Determine the [X, Y] coordinate at the center of the cell enclosing the given text.  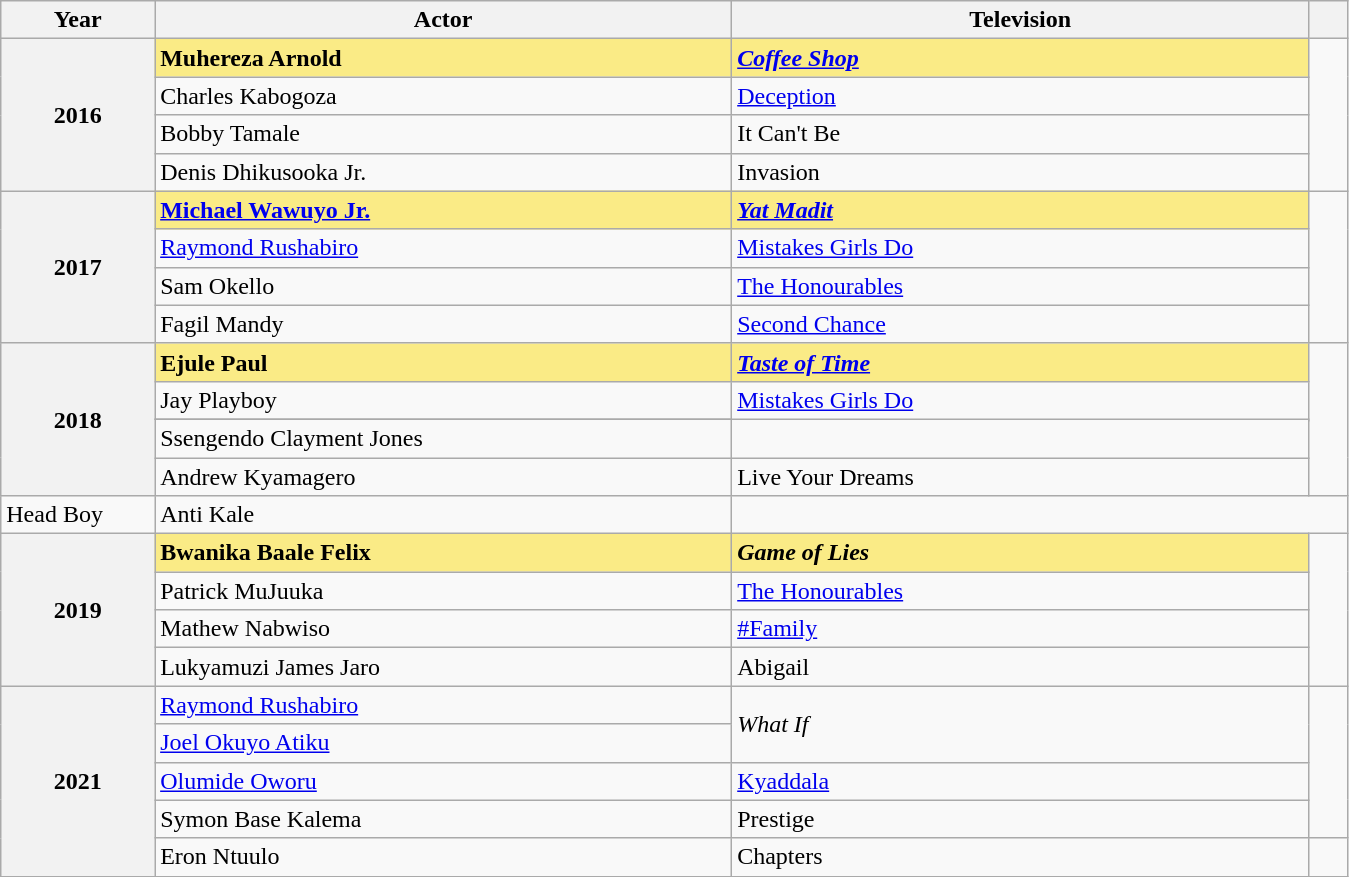
Television [1020, 20]
Yat Madit [1020, 210]
Muhereza Arnold [444, 58]
Year [78, 20]
Joel Okuyo Atiku [444, 743]
Prestige [1020, 819]
2017 [78, 267]
2016 [78, 115]
Head Boy [78, 515]
Denis Dhikusooka Jr. [444, 172]
Deception [1020, 96]
It Can't Be [1020, 134]
Michael Wawuyo Jr. [444, 210]
Anti Kale [444, 515]
Actor [444, 20]
What If [1020, 724]
Symon Base Kalema [444, 819]
Mathew Nabwiso [444, 629]
Live Your Dreams [1020, 477]
#Family [1020, 629]
Eron Ntuulo [444, 857]
Kyaddala [1020, 781]
Abigail [1020, 667]
2019 [78, 610]
Game of Lies [1020, 553]
Olumide Oworu [444, 781]
2021 [78, 781]
Bwanika Baale Felix [444, 553]
Invasion [1020, 172]
Coffee Shop [1020, 58]
Lukyamuzi James Jaro [444, 667]
Second Chance [1020, 324]
Charles Kabogoza [444, 96]
2018 [78, 419]
Chapters [1020, 857]
Fagil Mandy [444, 324]
Taste of Time [1020, 362]
Andrew Kyamagero [444, 477]
Ejule Paul [444, 362]
Bobby Tamale [444, 134]
Patrick MuJuuka [444, 591]
Sam Okello [444, 286]
Jay Playboy [444, 400]
Ssengendo Clayment Jones [444, 438]
